For the text-containing cell, return its midpoint in (X, Y) coordinate format. 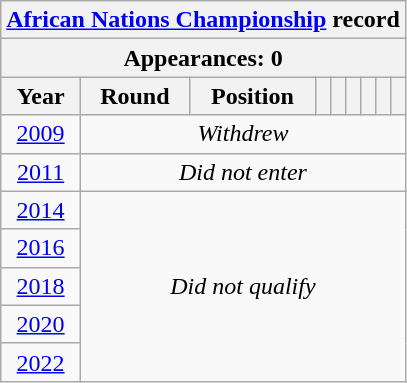
Did not qualify (244, 286)
Position (252, 96)
African Nations Championship record (204, 20)
2014 (41, 210)
2022 (41, 362)
2018 (41, 286)
Did not enter (244, 172)
2016 (41, 248)
2011 (41, 172)
Year (41, 96)
2020 (41, 324)
2009 (41, 134)
Appearances: 0 (204, 58)
Withdrew (244, 134)
Round (136, 96)
